Output the [x, y] coordinate of the center of the cell containing the given text.  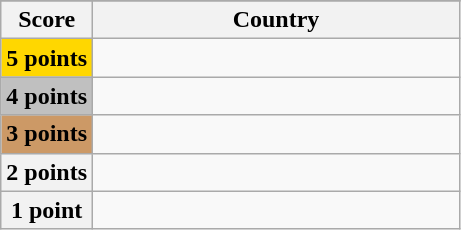
1 point [47, 210]
5 points [47, 58]
Score [47, 20]
Country [276, 20]
4 points [47, 96]
2 points [47, 172]
3 points [47, 134]
